Extract the (x, y) coordinate from the center of the cell holding the provided text.  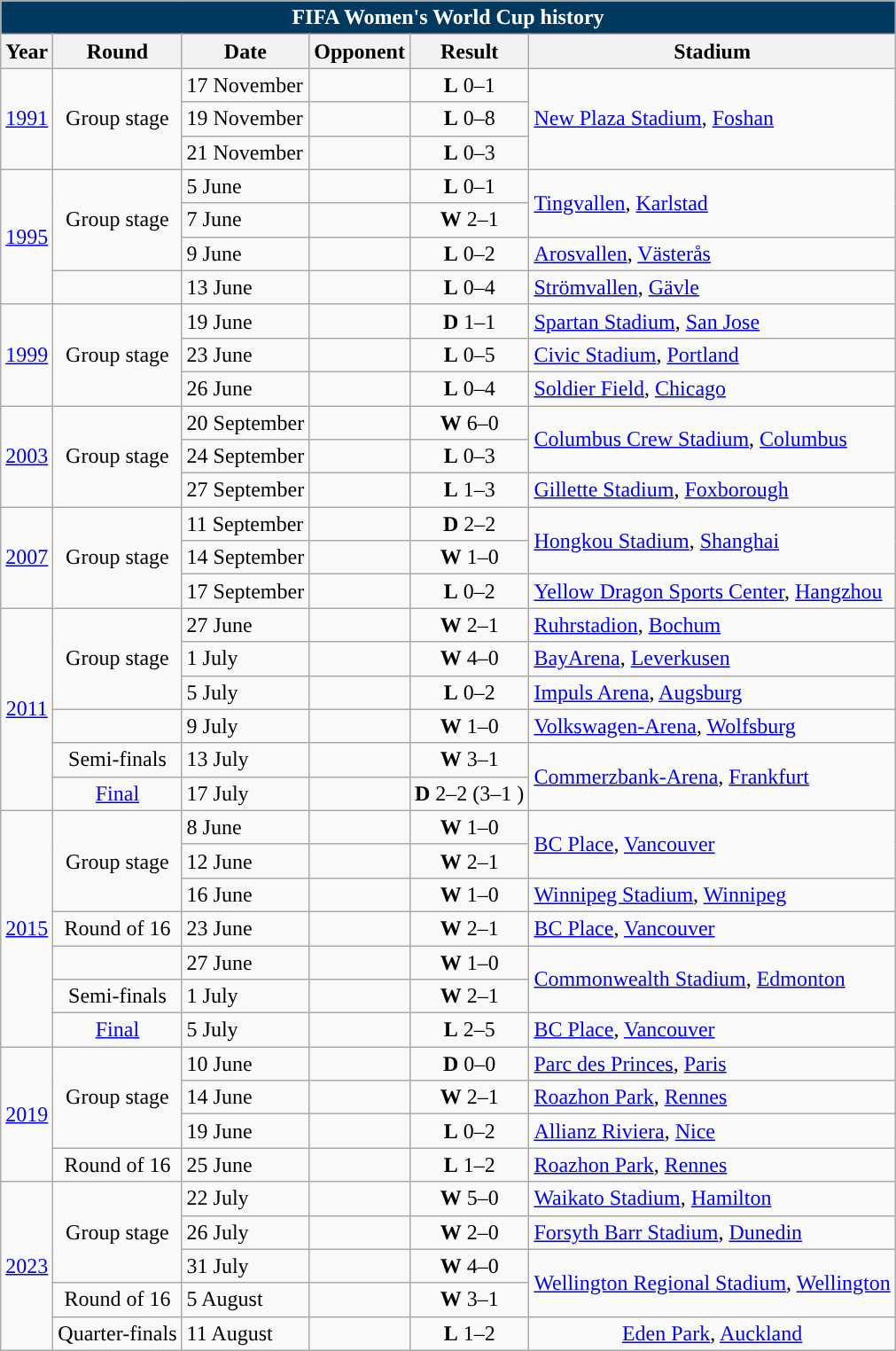
Hongkou Stadium, Shanghai (713, 541)
Winnipeg Stadium, Winnipeg (713, 894)
D 2–2 (469, 524)
Tingvallen, Karlstad (713, 203)
Yellow Dragon Sports Center, Hangzhou (713, 591)
13 June (245, 287)
Waikato Stadium, Hamilton (713, 1199)
1999 (27, 355)
14 June (245, 1097)
11 September (245, 524)
L 0–5 (469, 355)
Stadium (713, 51)
26 June (245, 388)
2023 (27, 1266)
2007 (27, 558)
New Plaza Stadium, Foshan (713, 119)
Year (27, 51)
24 September (245, 457)
Quarter-finals (117, 1333)
17 September (245, 591)
2011 (27, 709)
2003 (27, 457)
Commonwealth Stadium, Edmonton (713, 979)
10 June (245, 1064)
31 July (245, 1266)
27 September (245, 490)
Volkswagen-Arena, Wolfsburg (713, 726)
D 1–1 (469, 321)
26 July (245, 1232)
W 2–0 (469, 1232)
Opponent (360, 51)
16 June (245, 894)
19 November (245, 119)
L 0–8 (469, 119)
Result (469, 51)
21 November (245, 152)
17 July (245, 793)
Spartan Stadium, San Jose (713, 321)
Date (245, 51)
Allianz Riviera, Nice (713, 1131)
BayArena, Leverkusen (713, 659)
Impuls Arena, Augsburg (713, 692)
W 5–0 (469, 1199)
2019 (27, 1114)
Forsyth Barr Stadium, Dunedin (713, 1232)
W 6–0 (469, 423)
L 2–5 (469, 1030)
L 1–3 (469, 490)
Civic Stadium, Portland (713, 355)
D 2–2 (3–1 ) (469, 793)
1991 (27, 119)
7 June (245, 220)
D 0–0 (469, 1064)
2015 (27, 928)
Columbus Crew Stadium, Columbus (713, 440)
12 June (245, 861)
Wellington Regional Stadium, Wellington (713, 1283)
Round (117, 51)
1995 (27, 237)
Soldier Field, Chicago (713, 388)
Ruhrstadion, Bochum (713, 625)
Gillette Stadium, Foxborough (713, 490)
Eden Park, Auckland (713, 1333)
Strömvallen, Gävle (713, 287)
5 August (245, 1300)
Arosvallen, Västerås (713, 254)
13 July (245, 760)
11 August (245, 1333)
8 June (245, 827)
9 June (245, 254)
22 July (245, 1199)
Parc des Princes, Paris (713, 1064)
14 September (245, 558)
9 July (245, 726)
17 November (245, 85)
25 June (245, 1165)
5 June (245, 186)
FIFA Women's World Cup history (448, 18)
Commerzbank-Arena, Frankfurt (713, 777)
20 September (245, 423)
